From the cell containing the given text, extract its center point as (x, y) coordinate. 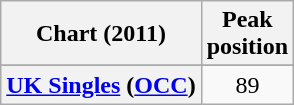
Peakposition (247, 34)
Chart (2011) (101, 34)
UK Singles (OCC) (101, 85)
89 (247, 85)
